Detect which cell encompasses the target text, then output its [X, Y] center coordinate. 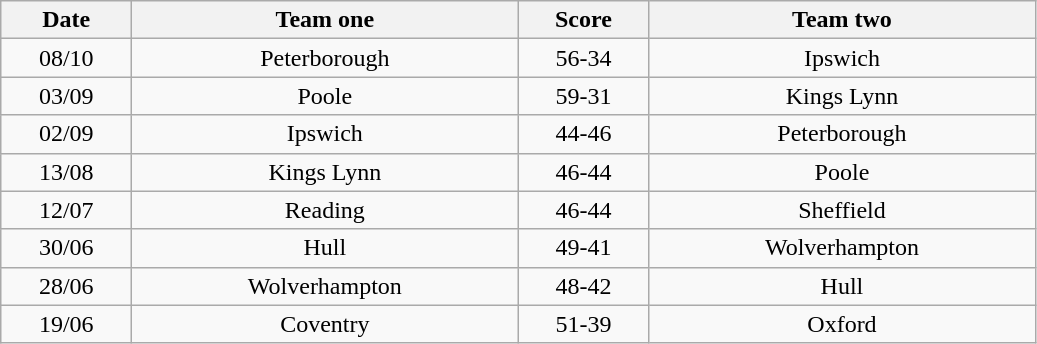
56-34 [584, 58]
28/06 [66, 286]
Date [66, 20]
Reading [325, 210]
Team two [842, 20]
Team one [325, 20]
59-31 [584, 96]
30/06 [66, 248]
Sheffield [842, 210]
08/10 [66, 58]
48-42 [584, 286]
13/08 [66, 172]
02/09 [66, 134]
Coventry [325, 324]
Score [584, 20]
19/06 [66, 324]
51-39 [584, 324]
03/09 [66, 96]
49-41 [584, 248]
Oxford [842, 324]
12/07 [66, 210]
44-46 [584, 134]
